Find where the given text appears and provide that cell's center as (x, y) coordinate. 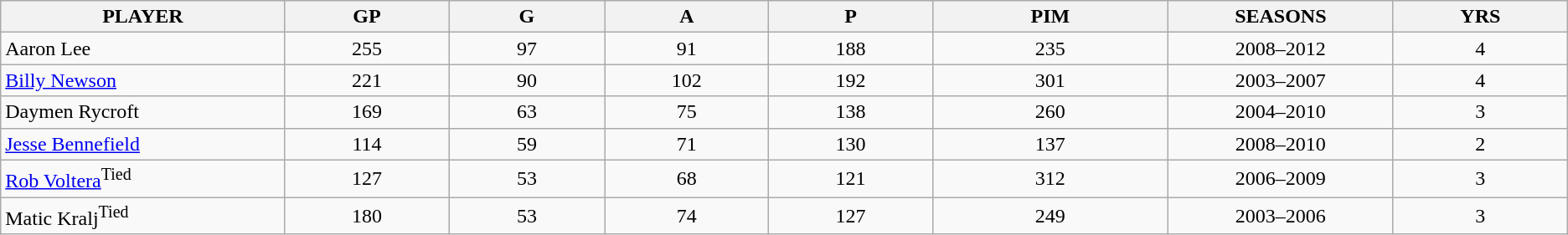
74 (687, 216)
75 (687, 112)
PLAYER (142, 17)
2006–2009 (1280, 179)
2008–2012 (1280, 49)
249 (1050, 216)
180 (367, 216)
P (851, 17)
68 (687, 179)
71 (687, 144)
188 (851, 49)
PIM (1050, 17)
130 (851, 144)
2008–2010 (1280, 144)
G (527, 17)
260 (1050, 112)
63 (527, 112)
301 (1050, 80)
Aaron Lee (142, 49)
Jesse Bennefield (142, 144)
2004–2010 (1280, 112)
169 (367, 112)
YRS (1480, 17)
235 (1050, 49)
121 (851, 179)
312 (1050, 179)
Rob VolteraTied (142, 179)
90 (527, 80)
255 (367, 49)
Matic KraljTied (142, 216)
221 (367, 80)
114 (367, 144)
97 (527, 49)
Billy Newson (142, 80)
192 (851, 80)
137 (1050, 144)
91 (687, 49)
59 (527, 144)
A (687, 17)
GP (367, 17)
2003–2006 (1280, 216)
Daymen Rycroft (142, 112)
SEASONS (1280, 17)
102 (687, 80)
2003–2007 (1280, 80)
2 (1480, 144)
138 (851, 112)
